Find where the given text appears and provide that cell's center as (x, y) coordinate. 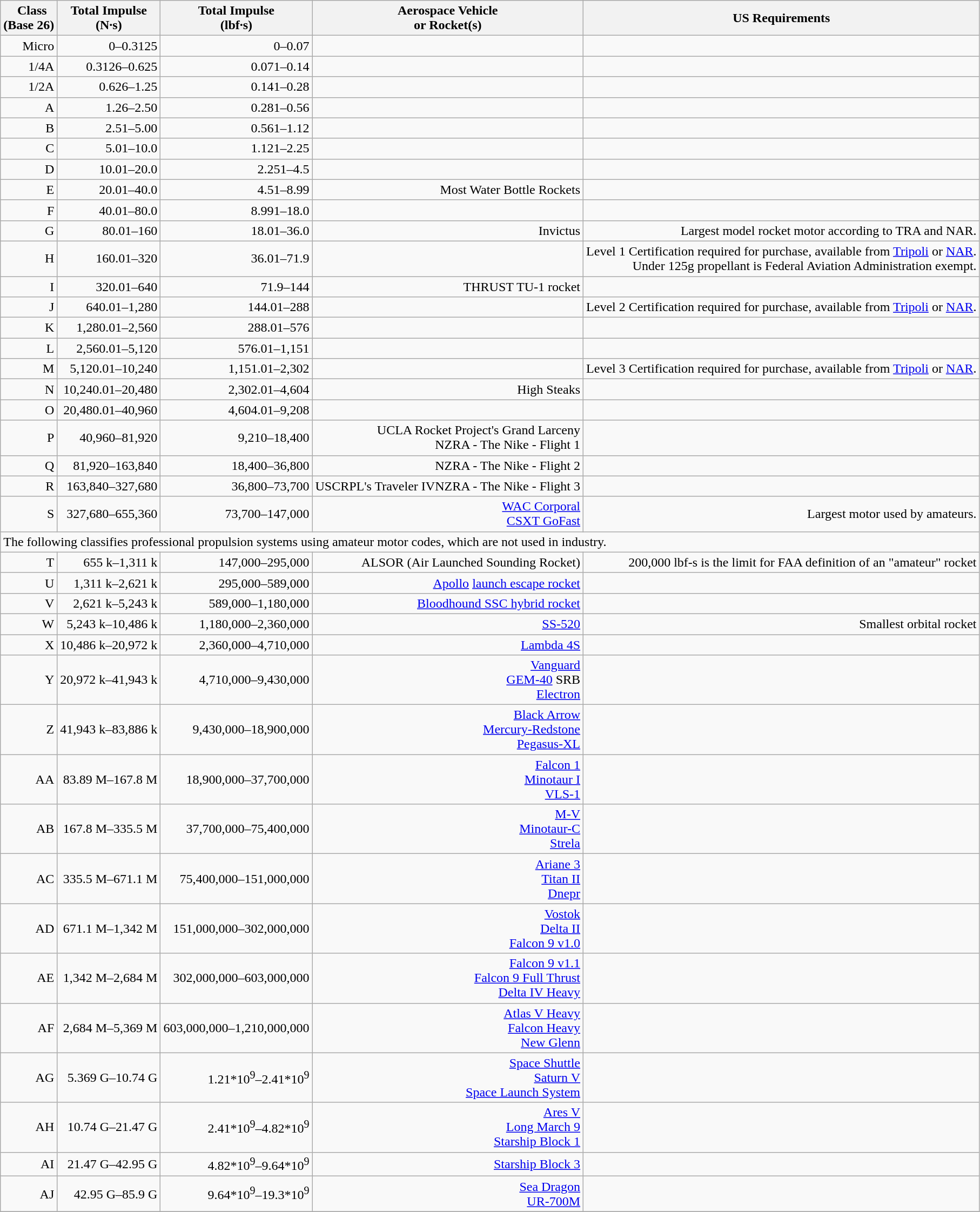
Most Water Bottle Rockets (448, 190)
0.281–0.56 (237, 107)
Atlas V HeavyFalcon HeavyNew Glenn (448, 1028)
Black ArrowMercury-RedstonePegasus-XL (448, 730)
18,900,000–37,700,000 (237, 779)
AC (29, 879)
0.141–0.28 (237, 87)
Invictus (448, 231)
40.01–80.0 (109, 210)
9.64*109–19.3*109 (237, 1194)
Space ShuttleSaturn VSpace Launch System (448, 1078)
Bloodhound SSC hybrid rocket (448, 603)
E (29, 190)
0.071–0.14 (237, 66)
576.01–1,151 (237, 348)
80.01–160 (109, 231)
Total Impulse (N·s) (109, 18)
9,210–18,400 (237, 437)
High Steaks (448, 389)
UCLA Rocket Project's Grand LarcenyNZRA - The Nike - Flight 1 (448, 437)
Y (29, 680)
42.95 G–85.9 G (109, 1194)
B (29, 128)
20,972 k–41,943 k (109, 680)
Apollo launch escape rocket (448, 583)
1,180,000–2,360,000 (237, 624)
O (29, 410)
2,560.01–5,120 (109, 348)
M-VMinotaur-CStrela (448, 829)
1.26–2.50 (109, 107)
10.74 G–21.47 G (109, 1127)
295,000–589,000 (237, 583)
Total Impulse (lbf·s) (237, 18)
36,800–73,700 (237, 486)
75,400,000–151,000,000 (237, 879)
151,000,000–302,000,000 (237, 928)
US Requirements (782, 18)
1,151.01–2,302 (237, 369)
AE (29, 978)
10,486 k–20,972 k (109, 644)
9,430,000–18,900,000 (237, 730)
327,680–655,360 (109, 514)
0–0.07 (237, 46)
AB (29, 829)
73,700–147,000 (237, 514)
AF (29, 1028)
40,960–81,920 (109, 437)
Class (Base 26) (29, 18)
K (29, 328)
10,240.01–20,480 (109, 389)
2.51–5.00 (109, 128)
2,302.01–4,604 (237, 389)
Ariane 3Titan IIDnepr (448, 879)
X (29, 644)
2.251–4.5 (237, 169)
Level 2 Certification required for purchase, available from Tripoli or NAR. (782, 307)
2.41*109–4.82*109 (237, 1127)
Z (29, 730)
G (29, 231)
81,920–163,840 (109, 466)
1/2A (29, 87)
2,684 M–5,369 M (109, 1028)
M (29, 369)
0–0.3125 (109, 46)
AA (29, 779)
163,840–327,680 (109, 486)
USCRPL's Traveler IVNZRA - The Nike - Flight 3 (448, 486)
320.01–640 (109, 287)
147,000–295,000 (237, 562)
D (29, 169)
AG (29, 1078)
AD (29, 928)
A (29, 107)
I (29, 287)
18,400–36,800 (237, 466)
P (29, 437)
20,480.01–40,960 (109, 410)
655 k–1,311 k (109, 562)
2,360,000–4,710,000 (237, 644)
AH (29, 1127)
H (29, 258)
Largest model rocket motor according to TRA and NAR. (782, 231)
5,120.01–10,240 (109, 369)
71.9–144 (237, 287)
Largest motor used by amateurs. (782, 514)
Lambda 4S (448, 644)
5,243 k–10,486 k (109, 624)
Micro (29, 46)
671.1 M–1,342 M (109, 928)
4.51–8.99 (237, 190)
288.01–576 (237, 328)
5.01–10.0 (109, 149)
5.369 G–10.74 G (109, 1078)
640.01–1,280 (109, 307)
37,700,000–75,400,000 (237, 829)
0.626–1.25 (109, 87)
1,342 M–2,684 M (109, 978)
Falcon 9 v1.1Falcon 9 Full ThrustDelta IV Heavy (448, 978)
L (29, 348)
4,710,000–9,430,000 (237, 680)
4.82*109–9.64*109 (237, 1164)
ALSOR (Air Launched Sounding Rocket) (448, 562)
8.991–18.0 (237, 210)
1,311 k–2,621 k (109, 583)
V (29, 603)
36.01–71.9 (237, 258)
N (29, 389)
F (29, 210)
144.01–288 (237, 307)
83.89 M–167.8 M (109, 779)
Falcon 1Minotaur IVLS-1 (448, 779)
1,280.01–2,560 (109, 328)
The following classifies professional propulsion systems using amateur motor codes, which are not used in industry. (490, 542)
Level 3 Certification required for purchase, available from Tripoli or NAR. (782, 369)
1.121–2.25 (237, 149)
1/4A (29, 66)
NZRA - The Nike - Flight 2 (448, 466)
Ares VLong March 9Starship Block 1 (448, 1127)
603,000,000–1,210,000,000 (237, 1028)
302,000,000–603,000,000 (237, 978)
1.21*109–2.41*109 (237, 1078)
Starship Block 3 (448, 1164)
S (29, 514)
41,943 k–83,886 k (109, 730)
Sea DragonUR-700M (448, 1194)
200,000 lbf-s is the limit for FAA definition of an "amateur" rocket (782, 562)
4,604.01–9,208 (237, 410)
SS-520 (448, 624)
AI (29, 1164)
18.01–36.0 (237, 231)
C (29, 149)
THRUST TU-1 rocket (448, 287)
T (29, 562)
589,000–1,180,000 (237, 603)
0.3126–0.625 (109, 66)
21.47 G–42.95 G (109, 1164)
335.5 M–671.1 M (109, 879)
AJ (29, 1194)
W (29, 624)
0.561–1.12 (237, 128)
VanguardGEM-40 SRBElectron (448, 680)
VostokDelta IIFalcon 9 v1.0 (448, 928)
167.8 M–335.5 M (109, 829)
Smallest orbital rocket (782, 624)
Level 1 Certification required for purchase, available from Tripoli or NAR. Under 125g propellant is Federal Aviation Administration exempt. (782, 258)
20.01–40.0 (109, 190)
R (29, 486)
J (29, 307)
10.01–20.0 (109, 169)
Aerospace Vehicle or Rocket(s) (448, 18)
WAC Corporal CSXT GoFast (448, 514)
U (29, 583)
160.01–320 (109, 258)
2,621 k–5,243 k (109, 603)
Q (29, 466)
